Capture the cell that displays the provided text and extract its (X, Y) central coordinate. 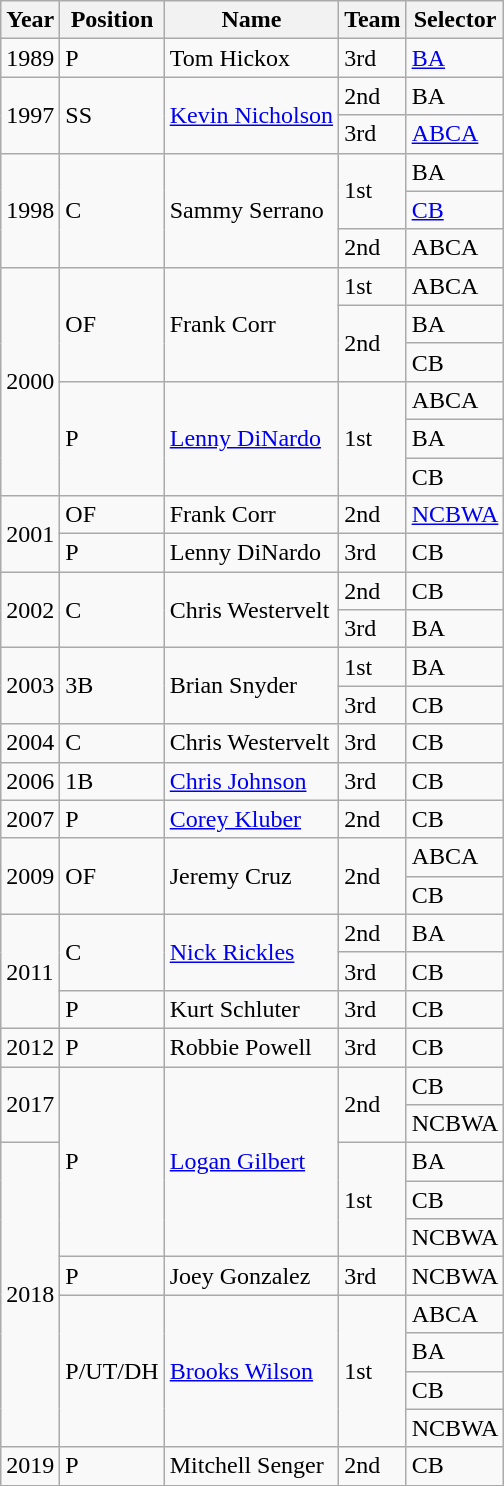
1B (112, 781)
Corey Kluber (251, 819)
Joey Gonzalez (251, 1276)
1989 (30, 58)
Position (112, 20)
2009 (30, 876)
2007 (30, 819)
Name (251, 20)
Brian Snyder (251, 686)
1998 (30, 210)
Jeremy Cruz (251, 876)
2001 (30, 534)
SS (112, 115)
2019 (30, 1466)
Year (30, 20)
2004 (30, 743)
2011 (30, 971)
Kurt Schluter (251, 1009)
2018 (30, 1295)
2003 (30, 686)
Logan Gilbert (251, 1161)
P/UT/DH (112, 1371)
2017 (30, 1104)
2006 (30, 781)
2002 (30, 610)
Brooks Wilson (251, 1371)
3B (112, 686)
Tom Hickox (251, 58)
Team (373, 20)
Mitchell Senger (251, 1466)
1997 (30, 115)
Chris Johnson (251, 781)
Nick Rickles (251, 952)
Kevin Nicholson (251, 115)
Sammy Serrano (251, 210)
Selector (455, 20)
2000 (30, 381)
2012 (30, 1047)
Robbie Powell (251, 1047)
